Pinpoint the cell where the given text exists, returning its (X, Y) midpoint coordinate. 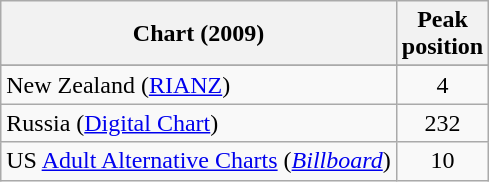
Russia (Digital Chart) (199, 123)
10 (442, 161)
US Adult Alternative Charts (Billboard) (199, 161)
New Zealand (RIANZ) (199, 85)
4 (442, 85)
232 (442, 123)
Peakposition (442, 34)
Chart (2009) (199, 34)
